Extract the (x, y) coordinate from the center of the cell holding the provided text.  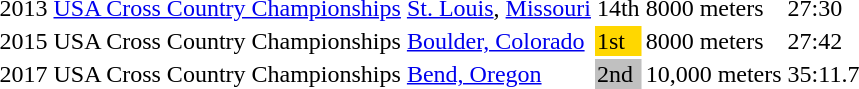
8000 meters (714, 41)
1st (618, 41)
10,000 meters (714, 74)
Boulder, Colorado (498, 41)
Bend, Oregon (498, 74)
2nd (618, 74)
